Locate the cell with the specified text and output its [x, y] center coordinate. 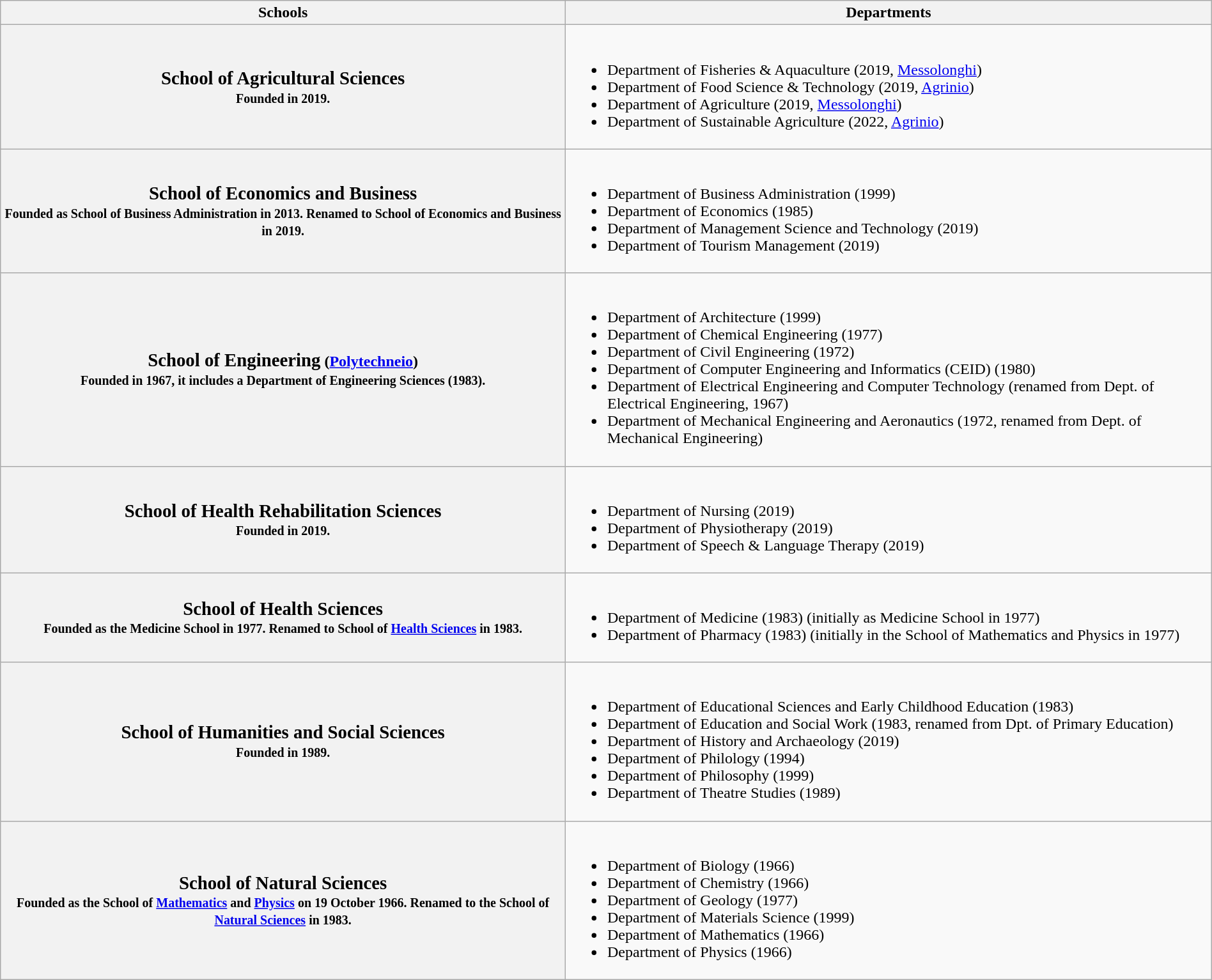
School of Health SciencesFounded as the Medicine School in 1977. Renamed to School of Health Sciences in 1983. [283, 618]
School of Natural SciencesFounded as the School of Mathematics and Physics on 19 October 1966. Renamed to the School of Natural Sciences in 1983. [283, 900]
School of Humanities and Social SciencesFounded in 1989. [283, 742]
School of Engineering (Polytechneio)Founded in 1967, it includes a Department of Engineering Sciences (1983). [283, 369]
School of Health Rehabilitation SciencesFounded in 2019. [283, 519]
School of Economics and BusinessFounded as School of Business Administration in 2013. Renamed to School of Economics and Business in 2019. [283, 211]
Schools [283, 13]
School of Agricultural SciencesFounded in 2019. [283, 87]
Departments [889, 13]
Department of Nursing (2019)Department of Physiotherapy (2019)Department of Speech & Language Therapy (2019) [889, 519]
